Output the (X, Y) coordinate of the center of the cell containing the given text.  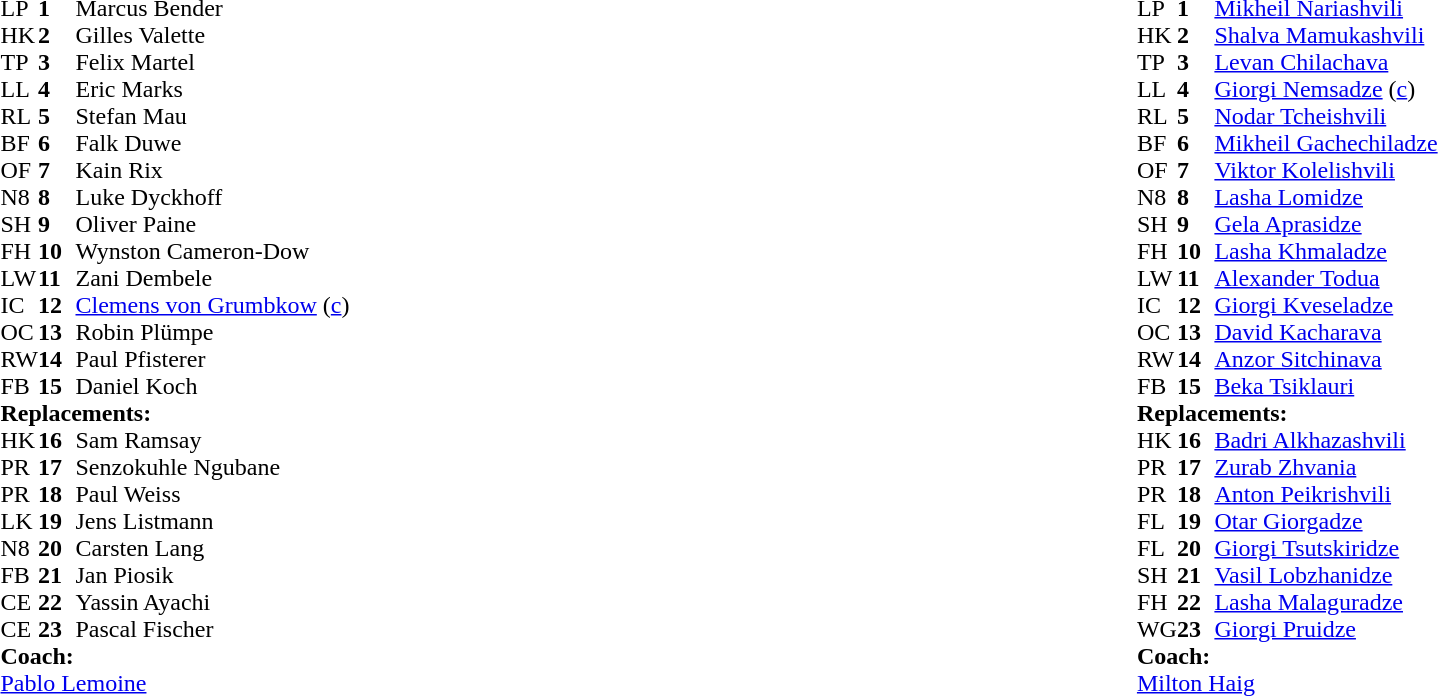
Pascal Fischer (213, 630)
Eric Marks (213, 90)
Vasil Lobzhanidze (1326, 576)
Giorgi Tsutskiridze (1326, 548)
Giorgi Nemsadze (c) (1326, 90)
Falk Duwe (213, 144)
Viktor Kolelishvili (1326, 170)
Nodar Tcheishvili (1326, 116)
Luke Dyckhoff (213, 198)
Giorgi Pruidze (1326, 630)
Oliver Paine (213, 224)
Gilles Valette (213, 36)
Anzor Sitchinava (1326, 360)
Lasha Malaguradze (1326, 602)
Wynston Cameron-Dow (213, 252)
WG (1157, 630)
Gela Aprasidze (1326, 224)
LK (19, 522)
Mikheil Gachechiladze (1326, 144)
David Kacharava (1326, 332)
Anton Peikrishvili (1326, 494)
Jan Piosik (213, 576)
Shalva Mamukashvili (1326, 36)
Zurab Zhvania (1326, 468)
Sam Ramsay (213, 440)
Paul Pfisterer (213, 360)
Daniel Koch (213, 386)
Kain Rix (213, 170)
Otar Giorgadze (1326, 522)
Badri Alkhazashvili (1326, 440)
Giorgi Kveseladze (1326, 306)
Carsten Lang (213, 548)
Clemens von Grumbkow (c) (213, 306)
Yassin Ayachi (213, 602)
Senzokuhle Ngubane (213, 468)
Lasha Lomidze (1326, 198)
Levan Chilachava (1326, 62)
Alexander Todua (1326, 278)
Felix Martel (213, 62)
Robin Plümpe (213, 332)
Lasha Khmaladze (1326, 252)
Stefan Mau (213, 116)
Zani Dembele (213, 278)
Jens Listmann (213, 522)
Beka Tsiklauri (1326, 386)
Paul Weiss (213, 494)
